For the text-containing cell, return its midpoint in [X, Y] coordinate format. 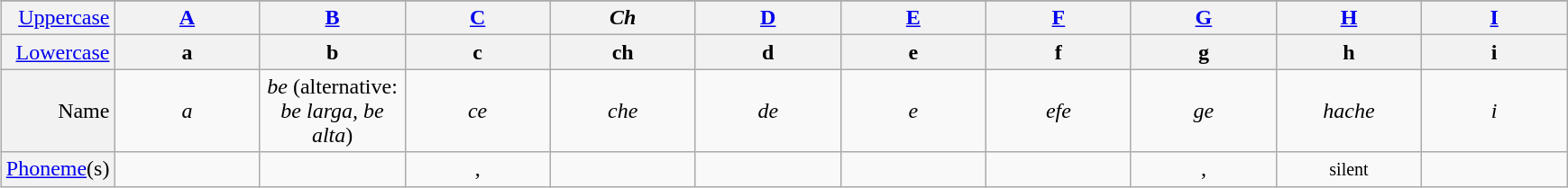
ge [1203, 111]
hache [1349, 111]
Uppercase [58, 18]
f [1059, 52]
F [1059, 18]
de [768, 111]
efe [1059, 111]
c [478, 52]
be (alternative: be larga, be alta) [332, 111]
C [478, 18]
g [1203, 52]
Ch [622, 18]
I [1495, 18]
Phoneme(s) [58, 169]
silent [1349, 169]
H [1349, 18]
B [332, 18]
Name [58, 111]
A [188, 18]
Lowercase [58, 52]
D [768, 18]
b [332, 52]
d [768, 52]
G [1203, 18]
h [1349, 52]
ch [622, 52]
che [622, 111]
E [912, 18]
ce [478, 111]
